From the cell containing the given text, extract its center point as [x, y] coordinate. 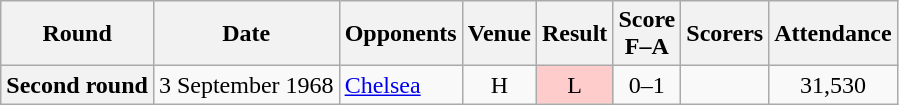
31,530 [833, 85]
L [574, 85]
H [499, 85]
0–1 [647, 85]
ScoreF–A [647, 34]
Opponents [400, 34]
Date [246, 34]
Round [78, 34]
Second round [78, 85]
Venue [499, 34]
Attendance [833, 34]
Result [574, 34]
Scorers [725, 34]
3 September 1968 [246, 85]
Chelsea [400, 85]
